Find where the given text appears and provide that cell's center as (X, Y) coordinate. 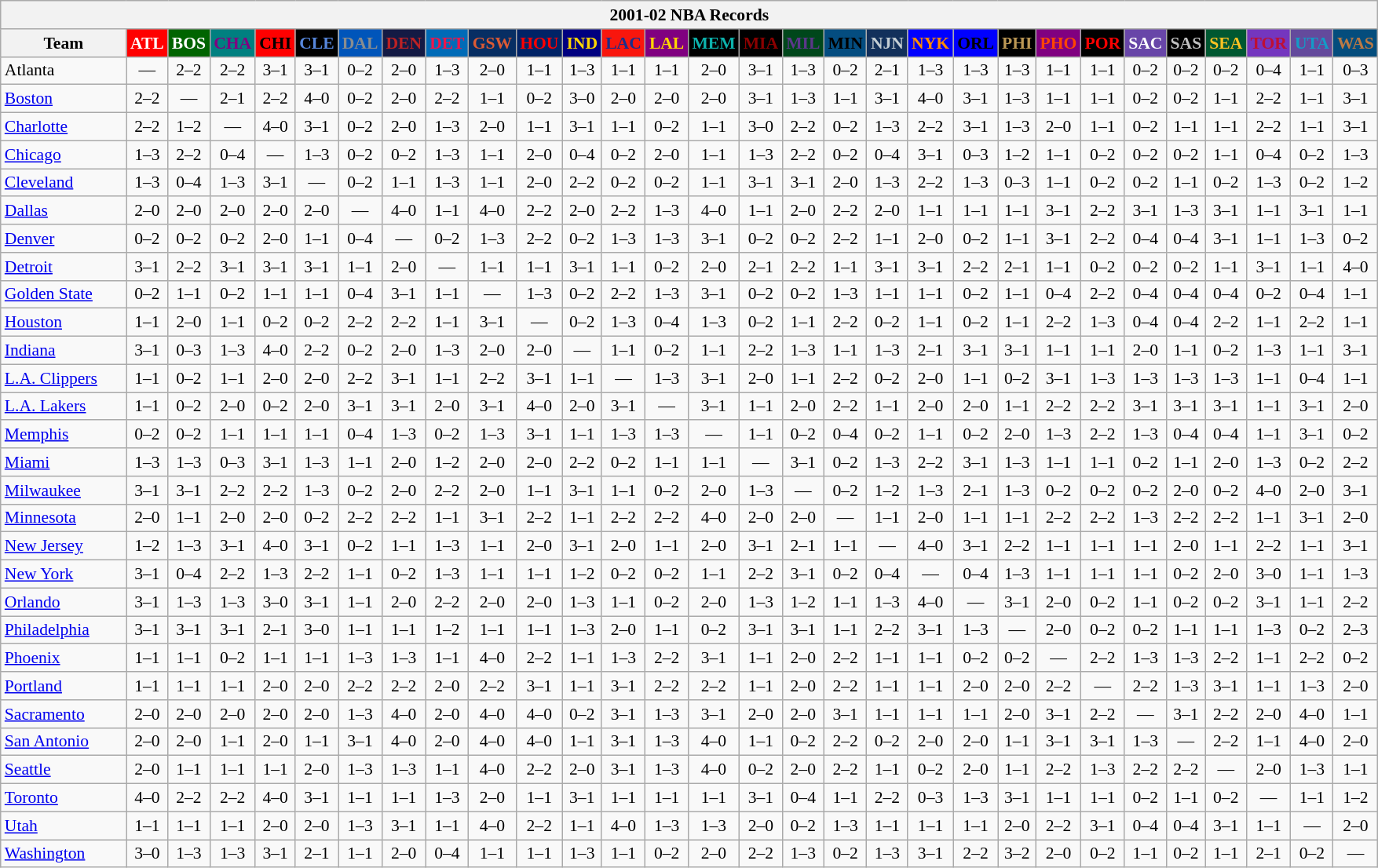
2–3 (1355, 630)
Atlanta (64, 71)
MIA (761, 43)
CHI (275, 43)
CLE (317, 43)
GSW (493, 43)
Indiana (64, 351)
PHO (1058, 43)
PHI (1018, 43)
DET (448, 43)
Memphis (64, 435)
Miami (64, 462)
Boston (64, 99)
Minnesota (64, 518)
NJN (887, 43)
Orlando (64, 602)
HOU (539, 43)
DEN (404, 43)
Utah (64, 826)
Chicago (64, 155)
CHA (232, 43)
Charlotte (64, 127)
DAL (360, 43)
3–2 (1018, 854)
IND (582, 43)
Detroit (64, 267)
Seattle (64, 770)
LAC (623, 43)
WAS (1355, 43)
MIN (845, 43)
LAL (667, 43)
SEA (1226, 43)
Washington (64, 854)
Denver (64, 239)
San Antonio (64, 742)
POR (1102, 43)
Dallas (64, 211)
ATL (148, 43)
L.A. Clippers (64, 378)
MIL (802, 43)
Portland (64, 686)
Sacramento (64, 714)
New Jersey (64, 546)
SAC (1145, 43)
SAS (1186, 43)
Team (64, 43)
NYK (930, 43)
New York (64, 574)
BOS (188, 43)
UTA (1312, 43)
Philadelphia (64, 630)
Milwaukee (64, 491)
Cleveland (64, 183)
ORL (975, 43)
Toronto (64, 798)
2001-02 NBA Records (689, 15)
L.A. Lakers (64, 407)
Golden State (64, 294)
Houston (64, 323)
TOR (1269, 43)
MEM (713, 43)
Phoenix (64, 658)
